Output the [X, Y] coordinate of the center of the cell containing the given text.  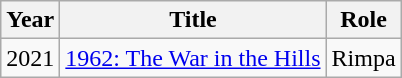
Role [364, 20]
Rimpa [364, 58]
Year [30, 20]
Title [193, 20]
2021 [30, 58]
1962: The War in the Hills [193, 58]
